Output the (X, Y) coordinate of the center of the cell containing the given text.  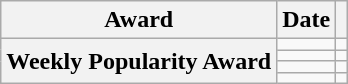
Date (306, 20)
Award (139, 20)
Weekly Popularity Award (139, 61)
